Scan for the cell matching the given text and deliver its [x, y] coordinate at center. 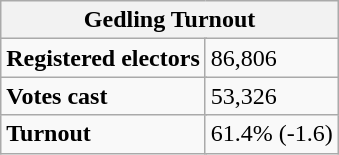
Turnout [104, 134]
61.4% (-1.6) [272, 134]
53,326 [272, 96]
Gedling Turnout [170, 20]
86,806 [272, 58]
Registered electors [104, 58]
Votes cast [104, 96]
